Capture the cell that displays the provided text and extract its [x, y] central coordinate. 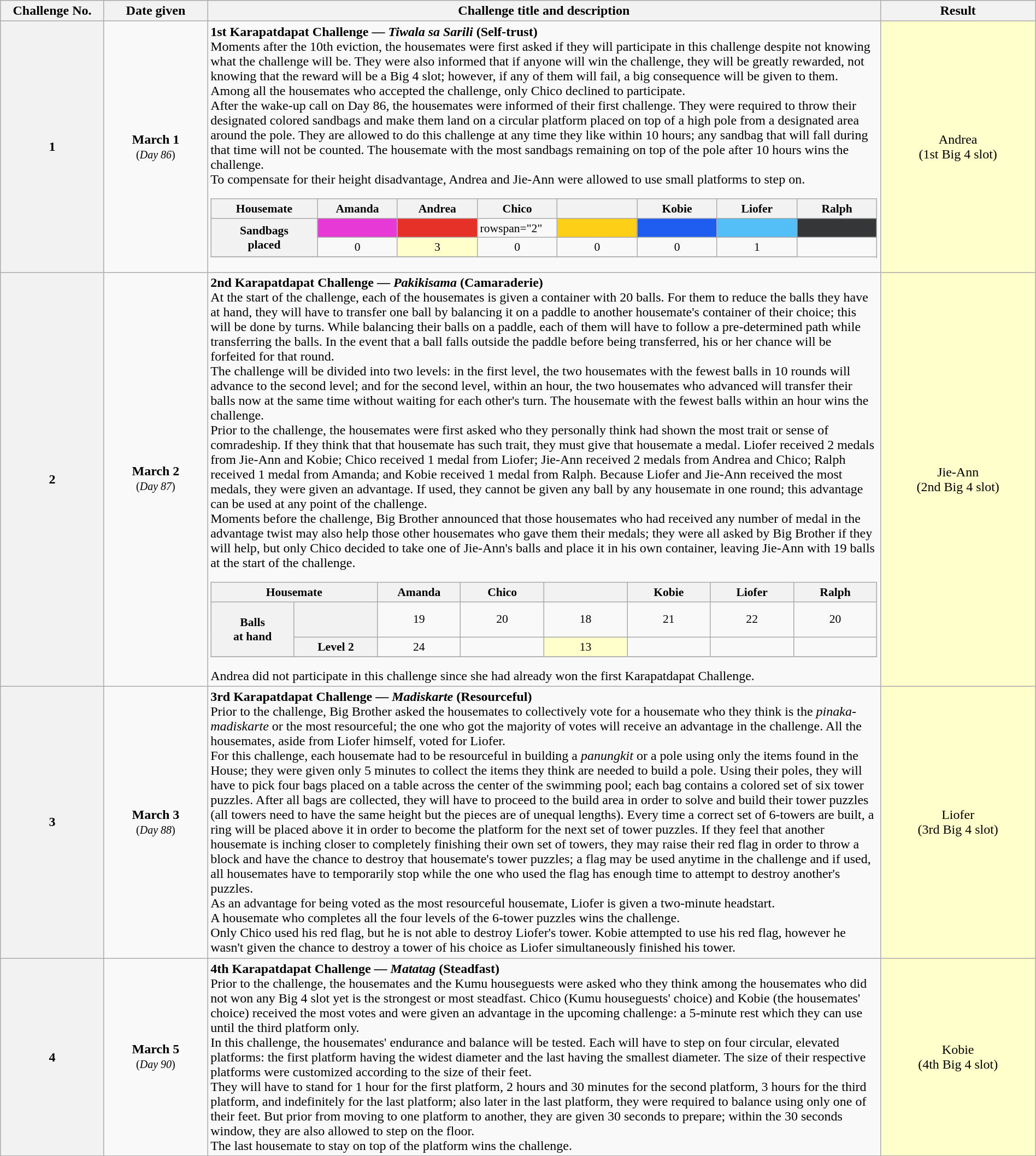
19 [419, 620]
Kobie(4th Big 4 slot) [958, 1057]
Date given [155, 11]
18 [585, 620]
24 [419, 647]
22 [752, 620]
2 [52, 479]
13 [585, 647]
March 1(Day 86) [155, 147]
Level 2 [335, 647]
Result [958, 11]
Jie-Ann(2nd Big 4 slot) [958, 479]
21 [669, 620]
4 [52, 1057]
March 5(Day 90) [155, 1057]
Sandbagsplaced [264, 237]
Andrea [437, 209]
Challenge title and description [544, 11]
March 3(Day 88) [155, 823]
rowspan="2" [517, 228]
Liofer(3rd Big 4 slot) [958, 823]
Challenge No. [52, 11]
Andrea(1st Big 4 slot) [958, 147]
Ballsat hand [252, 629]
March 2(Day 87) [155, 479]
